Pinpoint the cell where the given text exists, returning its [X, Y] midpoint coordinate. 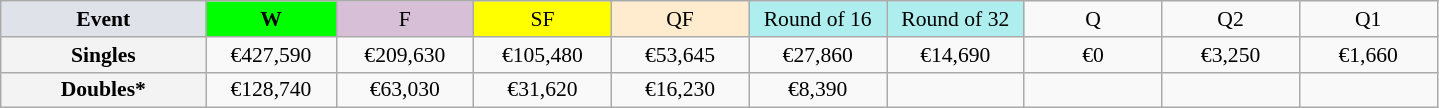
€0 [1093, 55]
Round of 32 [955, 19]
€53,645 [680, 55]
€8,390 [818, 90]
F [405, 19]
€27,860 [818, 55]
Q1 [1368, 19]
€16,230 [680, 90]
€63,030 [405, 90]
€14,690 [955, 55]
Singles [104, 55]
Doubles* [104, 90]
€427,590 [271, 55]
Round of 16 [818, 19]
SF [543, 19]
W [271, 19]
€3,250 [1231, 55]
€128,740 [271, 90]
€209,630 [405, 55]
Q [1093, 19]
Q2 [1231, 19]
Event [104, 19]
€31,620 [543, 90]
QF [680, 19]
€105,480 [543, 55]
€1,660 [1368, 55]
